Output the [x, y] coordinate of the center of the cell containing the given text.  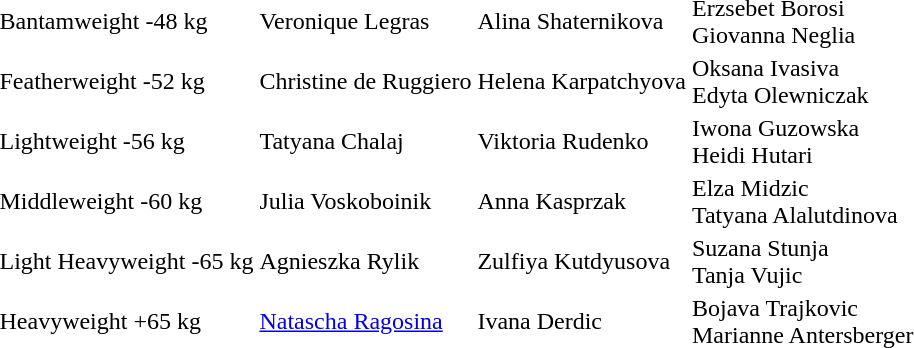
Helena Karpatchyova [582, 82]
Viktoria Rudenko [582, 142]
Agnieszka Rylik [366, 262]
Elza Midzic Tatyana Alalutdinova [802, 202]
Christine de Ruggiero [366, 82]
Julia Voskoboinik [366, 202]
Iwona Guzowska Heidi Hutari [802, 142]
Tatyana Chalaj [366, 142]
Oksana Ivasiva Edyta Olewniczak [802, 82]
Zulfiya Kutdyusova [582, 262]
Anna Kasprzak [582, 202]
Suzana Stunja Tanja Vujic [802, 262]
